Extract the [X, Y] coordinate from the center of the cell holding the provided text.  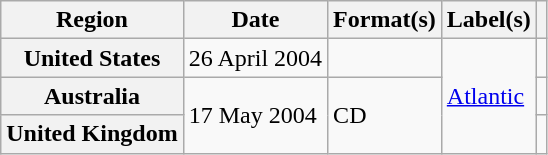
Date [255, 20]
26 April 2004 [255, 58]
Australia [92, 96]
Format(s) [385, 20]
Region [92, 20]
Label(s) [488, 20]
Atlantic [488, 96]
United Kingdom [92, 134]
CD [385, 115]
United States [92, 58]
17 May 2004 [255, 115]
